Capture the cell that displays the provided text and extract its [X, Y] central coordinate. 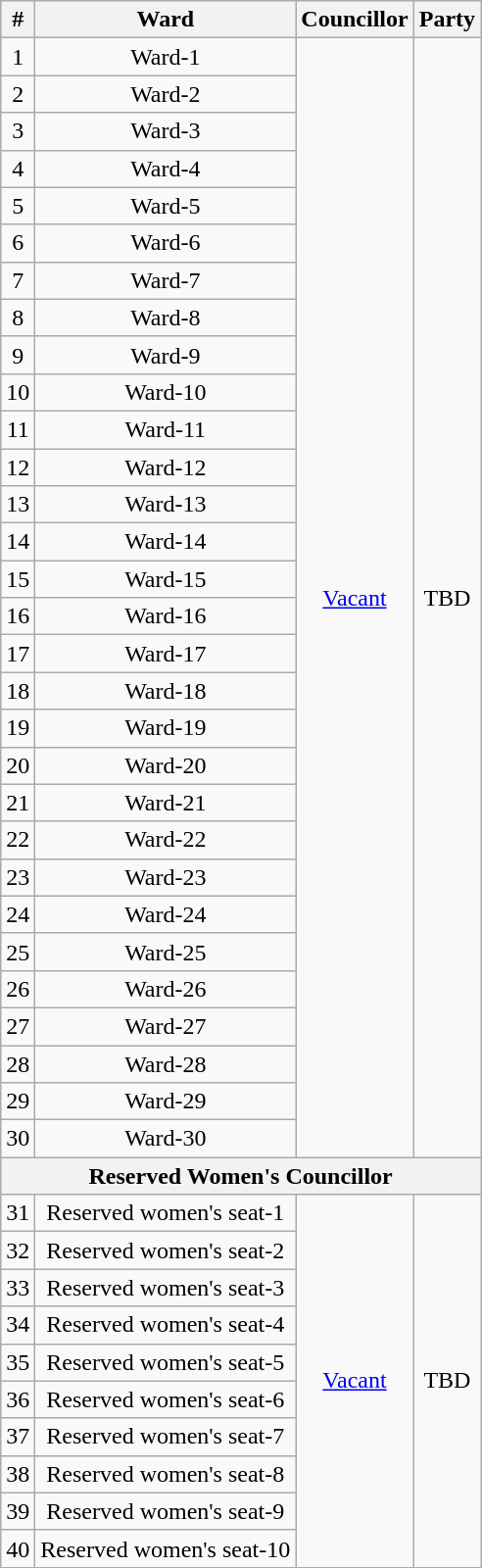
8 [18, 318]
Ward-28 [166, 1063]
Ward-3 [166, 131]
Ward-1 [166, 57]
Reserved women's seat-4 [166, 1325]
Ward-8 [166, 318]
7 [18, 280]
Ward-12 [166, 467]
Reserved women's seat-3 [166, 1288]
10 [18, 392]
Ward-18 [166, 691]
Ward-17 [166, 654]
Ward-29 [166, 1102]
# [18, 20]
36 [18, 1399]
39 [18, 1511]
22 [18, 840]
Ward-30 [166, 1139]
Ward-22 [166, 840]
Reserved women's seat-5 [166, 1362]
17 [18, 654]
35 [18, 1362]
Ward-19 [166, 728]
25 [18, 952]
31 [18, 1213]
40 [18, 1548]
33 [18, 1288]
Party [447, 20]
1 [18, 57]
Ward-15 [166, 579]
2 [18, 94]
4 [18, 169]
Ward-7 [166, 280]
12 [18, 467]
Councillor [355, 20]
Ward-20 [166, 765]
37 [18, 1437]
6 [18, 243]
Reserved women's seat-9 [166, 1511]
Ward-9 [166, 355]
30 [18, 1139]
Ward-27 [166, 1026]
Ward-2 [166, 94]
Ward-6 [166, 243]
23 [18, 877]
Ward-10 [166, 392]
15 [18, 579]
Ward-25 [166, 952]
29 [18, 1102]
32 [18, 1250]
9 [18, 355]
Reserved women's seat-8 [166, 1474]
Ward [166, 20]
Ward-14 [166, 542]
34 [18, 1325]
26 [18, 989]
3 [18, 131]
27 [18, 1026]
Ward-11 [166, 429]
38 [18, 1474]
Ward-24 [166, 914]
13 [18, 505]
19 [18, 728]
11 [18, 429]
Reserved women's seat-1 [166, 1213]
Reserved Women's Councillor [241, 1176]
14 [18, 542]
Ward-26 [166, 989]
Ward-5 [166, 206]
Ward-23 [166, 877]
Ward-13 [166, 505]
24 [18, 914]
28 [18, 1063]
18 [18, 691]
Ward-4 [166, 169]
16 [18, 616]
Reserved women's seat-6 [166, 1399]
Reserved women's seat-7 [166, 1437]
Ward-16 [166, 616]
5 [18, 206]
Ward-21 [166, 803]
Reserved women's seat-10 [166, 1548]
Reserved women's seat-2 [166, 1250]
20 [18, 765]
21 [18, 803]
